Scan for the cell matching the given text and deliver its (x, y) coordinate at center. 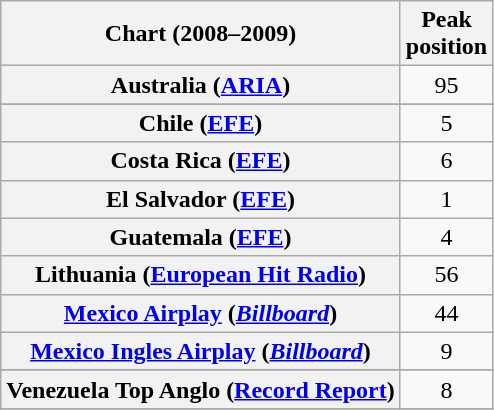
44 (446, 313)
5 (446, 123)
95 (446, 85)
Peakposition (446, 34)
Venezuela Top Anglo (Record Report) (201, 389)
8 (446, 389)
Mexico Ingles Airplay (Billboard) (201, 351)
Australia (ARIA) (201, 85)
56 (446, 275)
El Salvador (EFE) (201, 199)
Chart (2008–2009) (201, 34)
Chile (EFE) (201, 123)
6 (446, 161)
Lithuania (European Hit Radio) (201, 275)
Costa Rica (EFE) (201, 161)
9 (446, 351)
Guatemala (EFE) (201, 237)
1 (446, 199)
Mexico Airplay (Billboard) (201, 313)
4 (446, 237)
